Search for the cell housing the specified text and yield its [X, Y] center coordinate. 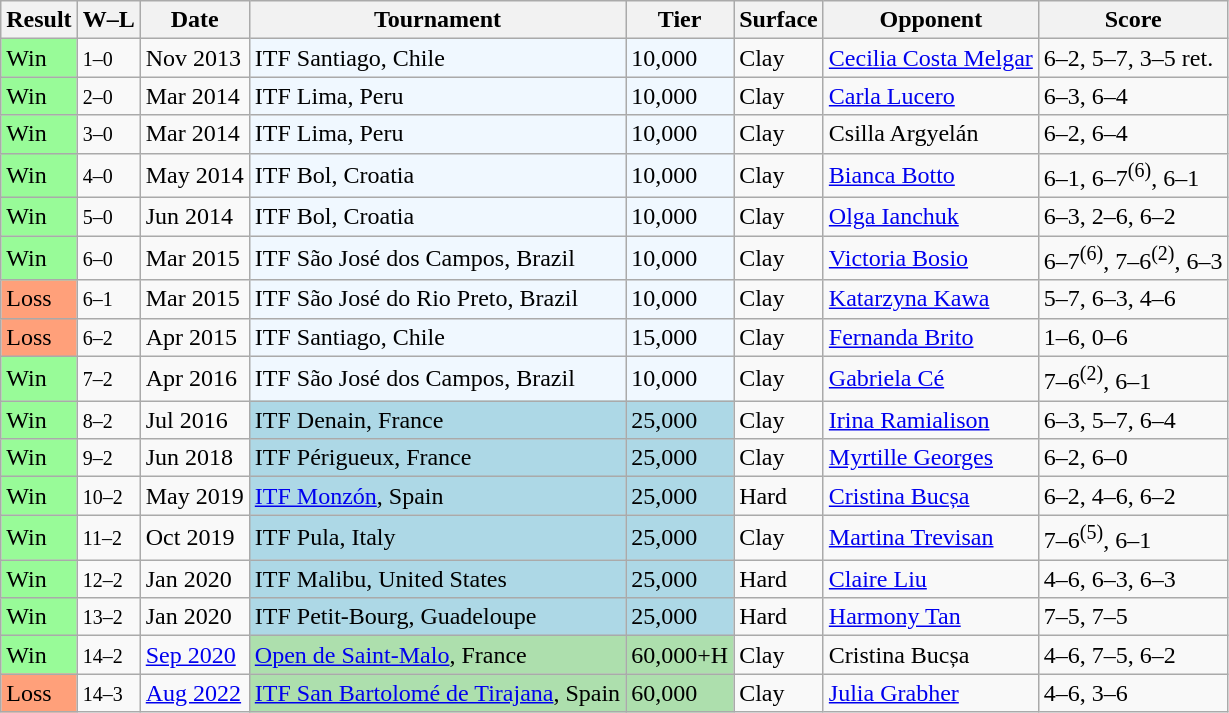
Surface [779, 20]
Irina Ramialison [930, 420]
6–1, 6–7(6), 6–1 [1133, 176]
14–3 [108, 693]
W–L [108, 20]
Nov 2013 [194, 58]
Oct 2019 [194, 538]
6–2, 6–0 [1133, 458]
5–7, 6–3, 4–6 [1133, 299]
8–2 [108, 420]
10–2 [108, 496]
4–6, 3–6 [1133, 693]
6–3, 2–6, 6–2 [1133, 217]
Carla Lucero [930, 96]
14–2 [108, 655]
2–0 [108, 96]
ITF Périgueux, France [437, 458]
Apr 2016 [194, 378]
Jul 2016 [194, 420]
Result [39, 20]
Tier [680, 20]
6–3, 6–4 [1133, 96]
1–6, 0–6 [1133, 337]
6–2, 4–6, 6–2 [1133, 496]
6–2 [108, 337]
6–7(6), 7–6(2), 6–3 [1133, 258]
7–5, 7–5 [1133, 617]
Bianca Botto [930, 176]
6–2, 6–4 [1133, 134]
Tournament [437, 20]
Jun 2014 [194, 217]
11–2 [108, 538]
15,000 [680, 337]
Claire Liu [930, 579]
ITF Pula, Italy [437, 538]
Victoria Bosio [930, 258]
Olga Ianchuk [930, 217]
ITF Malibu, United States [437, 579]
ITF Petit-Bourg, Guadeloupe [437, 617]
6–2, 5–7, 3–5 ret. [1133, 58]
1–0 [108, 58]
Aug 2022 [194, 693]
6–1 [108, 299]
Katarzyna Kawa [930, 299]
Fernanda Brito [930, 337]
7–6(2), 6–1 [1133, 378]
Cecilia Costa Melgar [930, 58]
13–2 [108, 617]
Julia Grabher [930, 693]
Open de Saint-Malo, France [437, 655]
Myrtille Georges [930, 458]
ITF São José do Rio Preto, Brazil [437, 299]
May 2019 [194, 496]
4–0 [108, 176]
60,000 [680, 693]
Gabriela Cé [930, 378]
7–2 [108, 378]
Date [194, 20]
60,000+H [680, 655]
Csilla Argyelán [930, 134]
3–0 [108, 134]
7–6(5), 6–1 [1133, 538]
Apr 2015 [194, 337]
9–2 [108, 458]
4–6, 7–5, 6–2 [1133, 655]
May 2014 [194, 176]
6–3, 5–7, 6–4 [1133, 420]
4–6, 6–3, 6–3 [1133, 579]
Martina Trevisan [930, 538]
ITF Monzón, Spain [437, 496]
ITF San Bartolomé de Tirajana, Spain [437, 693]
Harmony Tan [930, 617]
12–2 [108, 579]
5–0 [108, 217]
6–0 [108, 258]
ITF Denain, France [437, 420]
Score [1133, 20]
Sep 2020 [194, 655]
Jun 2018 [194, 458]
Opponent [930, 20]
